For the text-containing cell, return its midpoint in (x, y) coordinate format. 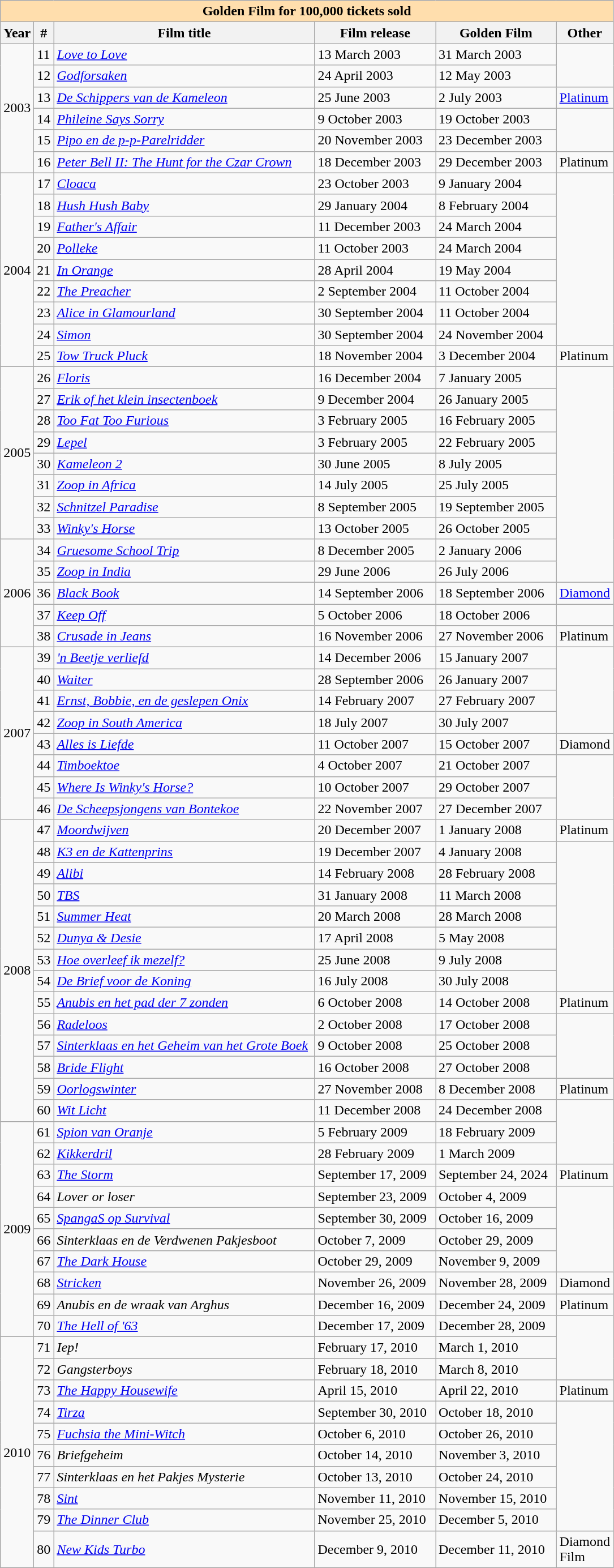
46 (44, 809)
Anubis en het pad der 7 zonden (184, 1003)
Tirza (184, 1412)
63 (44, 1175)
8 December 2005 (375, 550)
Gruesome School Trip (184, 550)
De Schippers van de Kameleon (184, 97)
Year (17, 33)
September 17, 2009 (375, 1175)
26 July 2006 (496, 571)
December 16, 2009 (375, 1304)
26 October 2005 (496, 528)
21 (44, 270)
1 January 2008 (496, 830)
Other (585, 33)
30 (44, 464)
19 May 2004 (496, 270)
Alibi (184, 873)
41 (44, 701)
Zoop in Africa (184, 485)
Sinterklaas en het Pakjes Mysterie (184, 1477)
13 October 2005 (375, 528)
18 December 2003 (375, 162)
8 February 2004 (496, 205)
December 11, 2010 (496, 1549)
18 February 2009 (496, 1132)
Film title (184, 33)
17 April 2008 (375, 938)
Golden Film for 100,000 tickets sold (307, 11)
October 24, 2010 (496, 1477)
24 November 2004 (496, 335)
16 October 2008 (375, 1067)
Lepel (184, 442)
December 5, 2010 (496, 1520)
15 October 2007 (496, 744)
20 March 2008 (375, 916)
23 December 2003 (496, 140)
48 (44, 852)
13 (44, 97)
27 November 2008 (375, 1089)
Iep! (184, 1348)
K3 en de Kattenprins (184, 852)
58 (44, 1067)
36 (44, 593)
29 (44, 442)
September 24, 2024 (496, 1175)
September 30, 2010 (375, 1412)
28 February 2009 (375, 1153)
Erik of het klein insectenboek (184, 399)
11 October 2003 (375, 248)
2 September 2004 (375, 292)
26 (44, 378)
74 (44, 1412)
Dunya & Desie (184, 938)
55 (44, 1003)
8 September 2005 (375, 507)
Briefgeheim (184, 1455)
The Happy Housewife (184, 1391)
5 October 2006 (375, 614)
Schnitzel Paradise (184, 507)
Polleke (184, 248)
31 March 2003 (496, 54)
11 December 2008 (375, 1110)
Diamond Film (585, 1549)
68 (44, 1283)
2006 (17, 593)
52 (44, 938)
Kikkerdril (184, 1153)
Bride Flight (184, 1067)
24 April 2003 (375, 76)
Hush Hush Baby (184, 205)
Oorlogswinter (184, 1089)
October 14, 2010 (375, 1455)
10 October 2007 (375, 787)
February 18, 2010 (375, 1369)
72 (44, 1369)
Sinterklaas en de Verdwenen Pakjesboot (184, 1240)
September 23, 2009 (375, 1197)
27 November 2006 (496, 636)
19 September 2005 (496, 507)
38 (44, 636)
Spion van Oranje (184, 1132)
2 October 2008 (375, 1024)
2010 (17, 1452)
Anubis en de wraak van Arghus (184, 1304)
2005 (17, 453)
Peter Bell II: The Hunt for the Czar Crown (184, 162)
Ernst, Bobbie, en de geslepen Onix (184, 701)
2007 (17, 733)
Fuchsia the Mini-Witch (184, 1434)
64 (44, 1197)
49 (44, 873)
November 25, 2010 (375, 1520)
Crusade in Jeans (184, 636)
29 January 2004 (375, 205)
28 (44, 421)
April 22, 2010 (496, 1391)
73 (44, 1391)
28 April 2004 (375, 270)
TBS (184, 895)
Keep Off (184, 614)
The Hell of '63 (184, 1326)
9 October 2003 (375, 119)
16 November 2006 (375, 636)
2008 (17, 971)
30 July 2007 (496, 723)
14 December 2006 (375, 658)
December 9, 2010 (375, 1549)
54 (44, 981)
37 (44, 614)
40 (44, 680)
16 February 2005 (496, 421)
16 July 2008 (375, 981)
14 (44, 119)
31 January 2008 (375, 895)
2 January 2006 (496, 550)
# (44, 33)
26 January 2007 (496, 680)
15 January 2007 (496, 658)
14 October 2008 (496, 1003)
11 March 2008 (496, 895)
27 October 2008 (496, 1067)
October 4, 2009 (496, 1197)
25 October 2008 (496, 1046)
62 (44, 1153)
20 December 2007 (375, 830)
18 July 2007 (375, 723)
21 October 2007 (496, 766)
19 (44, 227)
23 October 2003 (375, 183)
5 February 2009 (375, 1132)
28 September 2006 (375, 680)
Golden Film (496, 33)
The Dinner Club (184, 1520)
57 (44, 1046)
13 March 2003 (375, 54)
Sint (184, 1498)
51 (44, 916)
29 October 2007 (496, 787)
Radeloos (184, 1024)
November 15, 2010 (496, 1498)
3 December 2004 (496, 356)
50 (44, 895)
69 (44, 1304)
9 December 2004 (375, 399)
78 (44, 1498)
30 June 2005 (375, 464)
11 (44, 54)
25 July 2005 (496, 485)
Alice in Glamourland (184, 313)
22 November 2007 (375, 809)
Phileine Says Sorry (184, 119)
Moordwijven (184, 830)
The Storm (184, 1175)
De Brief voor de Koning (184, 981)
25 (44, 356)
27 (44, 399)
Father's Affair (184, 227)
Floris (184, 378)
December 24, 2009 (496, 1304)
In Orange (184, 270)
22 (44, 292)
12 (44, 76)
De Scheepsjongens van Bontekoe (184, 809)
31 (44, 485)
16 (44, 162)
28 February 2008 (496, 873)
Lover or loser (184, 1197)
'n Beetje verliefd (184, 658)
Summer Heat (184, 916)
8 December 2008 (496, 1089)
Wit Licht (184, 1110)
April 15, 2010 (375, 1391)
Too Fat Too Furious (184, 421)
2003 (17, 108)
4 January 2008 (496, 852)
December 17, 2009 (375, 1326)
The Dark House (184, 1261)
Tow Truck Pluck (184, 356)
Pipo en de p-p-Parelridder (184, 140)
14 February 2007 (375, 701)
2004 (17, 270)
20 November 2003 (375, 140)
43 (44, 744)
27 February 2007 (496, 701)
17 October 2008 (496, 1024)
November 11, 2010 (375, 1498)
77 (44, 1477)
80 (44, 1549)
32 (44, 507)
14 September 2006 (375, 593)
October 7, 2009 (375, 1240)
29 December 2003 (496, 162)
39 (44, 658)
November 28, 2009 (496, 1283)
66 (44, 1240)
23 (44, 313)
59 (44, 1089)
18 (44, 205)
47 (44, 830)
2009 (17, 1229)
Sinterklaas en het Geheim van het Grote Boek (184, 1046)
February 17, 2010 (375, 1348)
November 26, 2009 (375, 1283)
Timboektoe (184, 766)
79 (44, 1520)
New Kids Turbo (184, 1549)
Zoop in India (184, 571)
September 30, 2009 (375, 1218)
42 (44, 723)
24 (44, 335)
Simon (184, 335)
Gangsterboys (184, 1369)
October 13, 2010 (375, 1477)
9 January 2004 (496, 183)
Black Book (184, 593)
Waiter (184, 680)
18 October 2006 (496, 614)
Zoop in South America (184, 723)
12 May 2003 (496, 76)
33 (44, 528)
75 (44, 1434)
October 6, 2010 (375, 1434)
60 (44, 1110)
Hoe overleef ik mezelf? (184, 960)
27 December 2007 (496, 809)
Where Is Winky's Horse? (184, 787)
Winky's Horse (184, 528)
16 December 2004 (375, 378)
October 26, 2010 (496, 1434)
Stricken (184, 1283)
9 October 2008 (375, 1046)
24 December 2008 (496, 1110)
Cloaca (184, 183)
November 3, 2010 (496, 1455)
17 (44, 183)
18 September 2006 (496, 593)
11 December 2003 (375, 227)
67 (44, 1261)
34 (44, 550)
4 October 2007 (375, 766)
14 February 2008 (375, 873)
14 July 2005 (375, 485)
1 March 2009 (496, 1153)
November 9, 2009 (496, 1261)
March 8, 2010 (496, 1369)
7 January 2005 (496, 378)
Film release (375, 33)
11 October 2007 (375, 744)
Love to Love (184, 54)
44 (44, 766)
9 July 2008 (496, 960)
6 October 2008 (375, 1003)
29 June 2006 (375, 571)
28 March 2008 (496, 916)
25 June 2003 (375, 97)
Alles is Liefde (184, 744)
35 (44, 571)
2 July 2003 (496, 97)
30 July 2008 (496, 981)
Godforsaken (184, 76)
20 (44, 248)
The Preacher (184, 292)
76 (44, 1455)
70 (44, 1326)
19 October 2003 (496, 119)
53 (44, 960)
December 28, 2009 (496, 1326)
October 18, 2010 (496, 1412)
71 (44, 1348)
March 1, 2010 (496, 1348)
22 February 2005 (496, 442)
Kameleon 2 (184, 464)
19 December 2007 (375, 852)
25 June 2008 (375, 960)
SpangaS op Survival (184, 1218)
56 (44, 1024)
8 July 2005 (496, 464)
15 (44, 140)
18 November 2004 (375, 356)
26 January 2005 (496, 399)
65 (44, 1218)
5 May 2008 (496, 938)
61 (44, 1132)
45 (44, 787)
October 16, 2009 (496, 1218)
